Find where the given text appears and provide that cell's center as (x, y) coordinate. 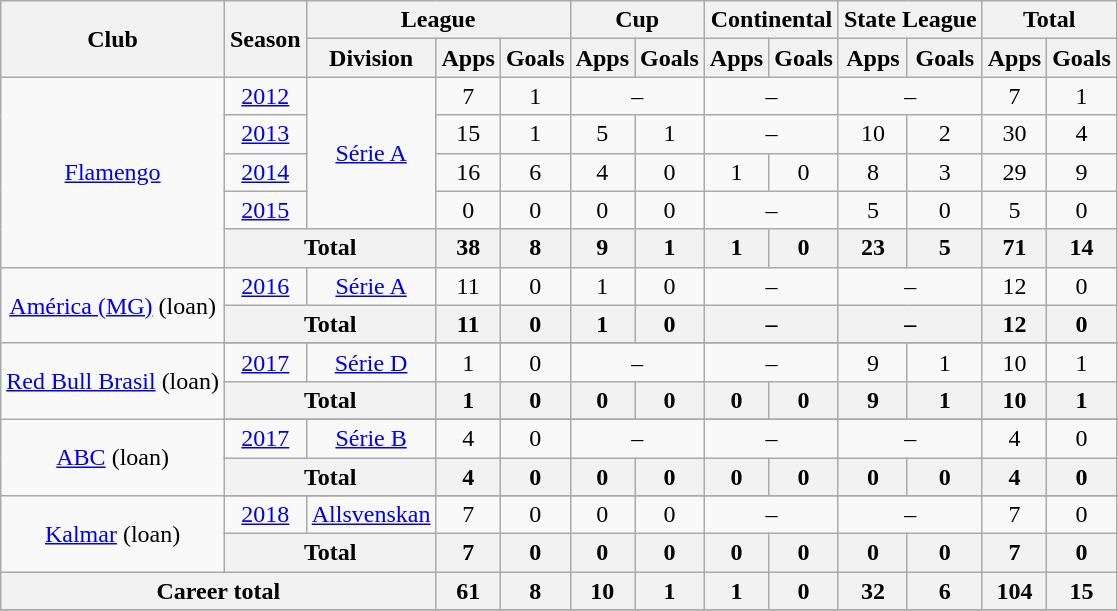
38 (468, 248)
Division (371, 58)
32 (872, 591)
71 (1014, 248)
Flamengo (113, 172)
Allsvenskan (371, 515)
2016 (265, 286)
23 (872, 248)
Red Bull Brasil (loan) (113, 381)
14 (1082, 248)
29 (1014, 172)
2018 (265, 515)
Série D (371, 362)
Cup (637, 20)
61 (468, 591)
Continental (771, 20)
Season (265, 39)
Série B (371, 438)
16 (468, 172)
ABC (loan) (113, 457)
30 (1014, 134)
3 (944, 172)
Career total (218, 591)
2012 (265, 96)
State League (910, 20)
2015 (265, 210)
2013 (265, 134)
104 (1014, 591)
América (MG) (loan) (113, 305)
Club (113, 39)
2 (944, 134)
League (438, 20)
Kalmar (loan) (113, 534)
2014 (265, 172)
